Capture the cell that displays the provided text and extract its [X, Y] central coordinate. 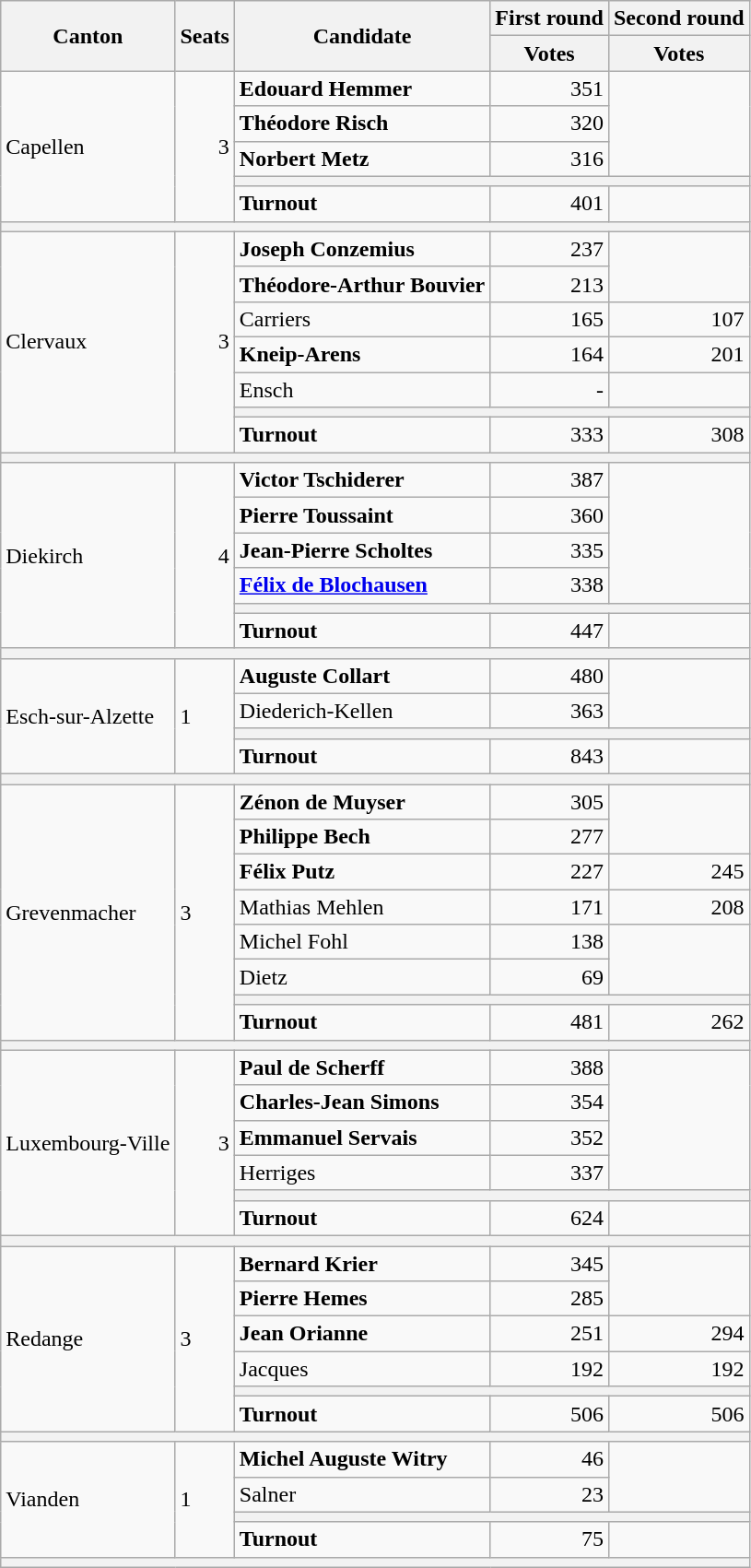
Diederich-Kellen [362, 711]
Pierre Toussaint [362, 515]
Joseph Conzemius [362, 249]
447 [549, 631]
360 [549, 515]
337 [549, 1173]
387 [549, 480]
Bernard Krier [362, 1264]
Edouard Hemmer [362, 88]
Esch-sur-Alzette [88, 715]
351 [549, 88]
Dietz [362, 977]
Herriges [362, 1173]
237 [549, 249]
481 [549, 1022]
Jacques [362, 1369]
285 [549, 1299]
262 [678, 1022]
363 [549, 711]
Salner [362, 1494]
4 [205, 555]
Norbert Metz [362, 159]
164 [549, 354]
333 [549, 435]
138 [549, 942]
171 [549, 907]
345 [549, 1264]
Luxembourg-Ville [88, 1143]
401 [549, 204]
201 [678, 354]
245 [678, 872]
107 [678, 319]
Clervaux [88, 341]
Félix de Blochausen [362, 585]
Paul de Scherff [362, 1067]
388 [549, 1067]
Vianden [88, 1499]
Michel Auguste Witry [362, 1459]
294 [678, 1334]
Pierre Hemes [362, 1299]
Second round [678, 18]
277 [549, 837]
Charles-Jean Simons [362, 1102]
Seats [205, 36]
624 [549, 1218]
Candidate [362, 36]
165 [549, 319]
- [549, 390]
First round [549, 18]
316 [549, 159]
Théodore-Arthur Bouvier [362, 284]
251 [549, 1334]
335 [549, 550]
Victor Tschiderer [362, 480]
Canton [88, 36]
208 [678, 907]
Philippe Bech [362, 837]
308 [678, 435]
320 [549, 124]
69 [549, 977]
227 [549, 872]
Emmanuel Servais [362, 1138]
Redange [88, 1338]
305 [549, 801]
338 [549, 585]
Grevenmacher [88, 912]
Carriers [362, 319]
Auguste Collart [362, 676]
843 [549, 756]
Zénon de Muyser [362, 801]
Théodore Risch [362, 124]
213 [549, 284]
23 [549, 1494]
Félix Putz [362, 872]
Kneip-Arens [362, 354]
Ensch [362, 390]
352 [549, 1138]
Jean-Pierre Scholtes [362, 550]
354 [549, 1102]
Diekirch [88, 555]
480 [549, 676]
Jean Orianne [362, 1334]
Capellen [88, 146]
46 [549, 1459]
75 [549, 1539]
Michel Fohl [362, 942]
Mathias Mehlen [362, 907]
